Extract the [x, y] coordinate from the center of the cell holding the provided text.  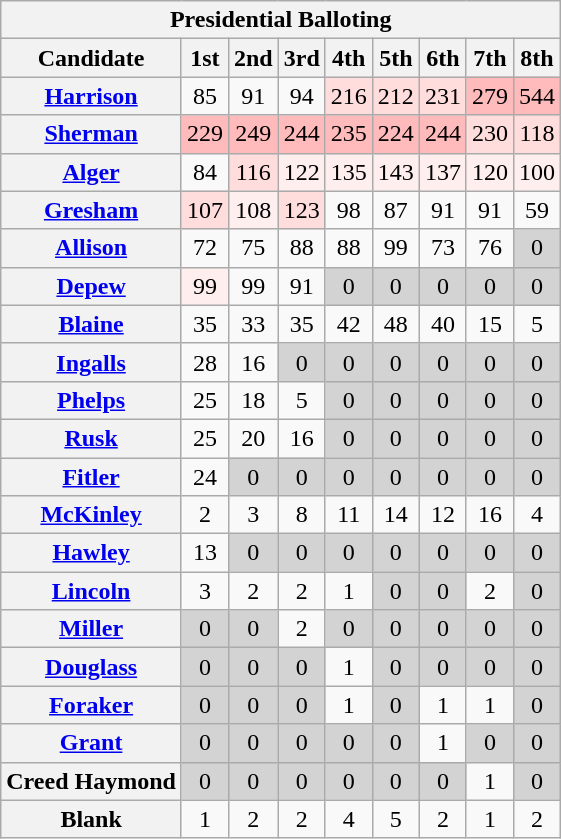
Lincoln [92, 591]
84 [204, 172]
235 [348, 134]
107 [204, 210]
120 [490, 172]
Blank [92, 819]
Allison [92, 248]
230 [490, 134]
Harrison [92, 96]
2nd [253, 58]
118 [538, 134]
McKinley [92, 515]
Miller [92, 629]
24 [204, 477]
15 [490, 324]
59 [538, 210]
137 [442, 172]
135 [348, 172]
Candidate [92, 58]
98 [348, 210]
3rd [302, 58]
48 [396, 324]
123 [302, 210]
Presidential Balloting [281, 20]
229 [204, 134]
8th [538, 58]
Sherman [92, 134]
224 [396, 134]
Gresham [92, 210]
18 [253, 400]
Foraker [92, 705]
Phelps [92, 400]
72 [204, 248]
7th [490, 58]
Hawley [92, 553]
13 [204, 553]
544 [538, 96]
143 [396, 172]
8 [302, 515]
279 [490, 96]
12 [442, 515]
6th [442, 58]
75 [253, 248]
Grant [92, 743]
85 [204, 96]
Creed Haymond [92, 781]
20 [253, 438]
94 [302, 96]
Douglass [92, 667]
42 [348, 324]
100 [538, 172]
231 [442, 96]
73 [442, 248]
5th [396, 58]
212 [396, 96]
Blaine [92, 324]
Alger [92, 172]
33 [253, 324]
108 [253, 210]
14 [396, 515]
11 [348, 515]
40 [442, 324]
4th [348, 58]
116 [253, 172]
Depew [92, 286]
76 [490, 248]
216 [348, 96]
Rusk [92, 438]
28 [204, 362]
1st [204, 58]
87 [396, 210]
Ingalls [92, 362]
Fitler [92, 477]
249 [253, 134]
122 [302, 172]
